Scan for the cell matching the given text and deliver its (x, y) coordinate at center. 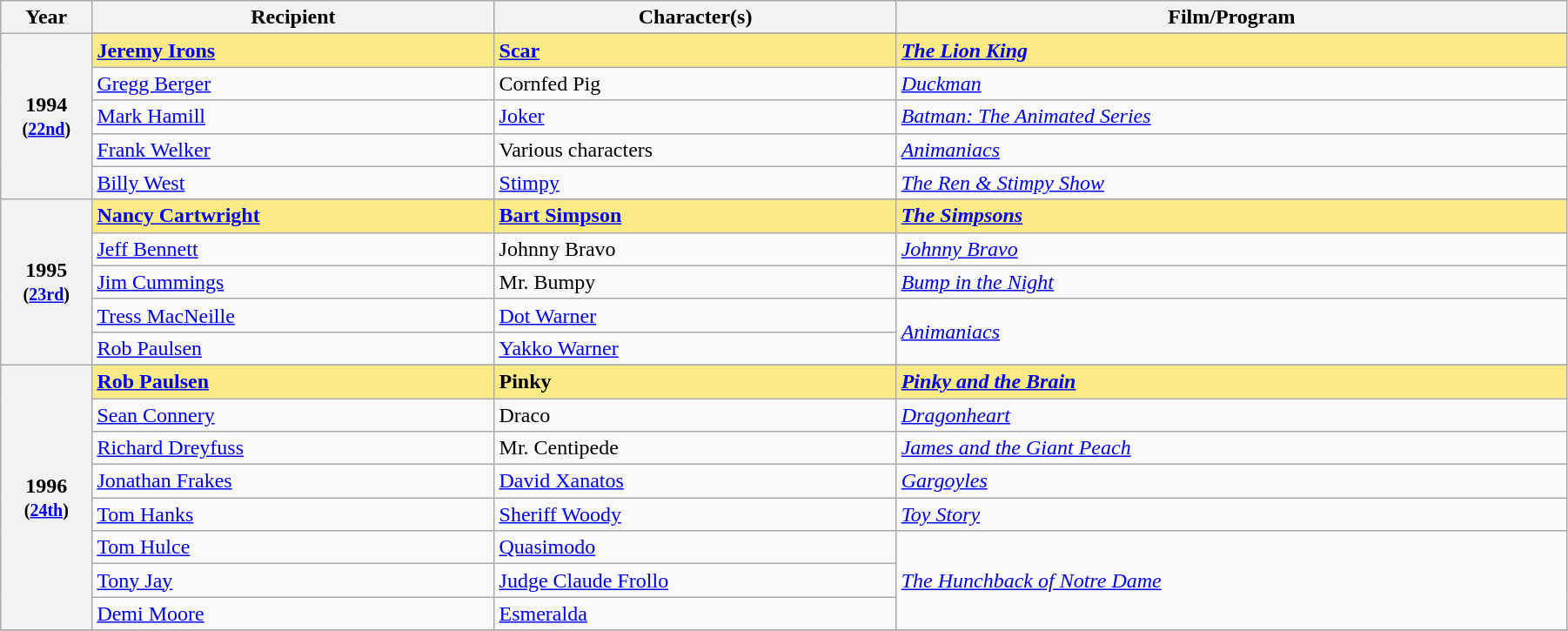
Frank Welker (293, 150)
Dragonheart (1231, 415)
Stimpy (695, 183)
The Hunchback of Notre Dame (1231, 581)
Pinky (695, 381)
Judge Claude Frollo (695, 581)
Joker (695, 117)
Mr. Bumpy (695, 282)
Sean Connery (293, 415)
1994 (22nd) (47, 117)
Dot Warner (695, 315)
Jonathan Frakes (293, 481)
Character(s) (695, 17)
Recipient (293, 17)
Batman: The Animated Series (1231, 117)
Bart Simpson (695, 216)
Jeff Bennett (293, 249)
Duckman (1231, 84)
Tom Hulce (293, 547)
Jim Cummings (293, 282)
Mark Hamill (293, 117)
Tony Jay (293, 581)
Mr. Centipede (695, 448)
Sheriff Woody (695, 514)
Year (47, 17)
Billy West (293, 183)
Esmeralda (695, 614)
Demi Moore (293, 614)
The Simpsons (1231, 216)
Gregg Berger (293, 84)
1995 (23rd) (47, 282)
James and the Giant Peach (1231, 448)
Richard Dreyfuss (293, 448)
Nancy Cartwright (293, 216)
Various characters (695, 150)
Film/Program (1231, 17)
The Ren & Stimpy Show (1231, 183)
The Lion King (1231, 50)
Bump in the Night (1231, 282)
Toy Story (1231, 514)
Tom Hanks (293, 514)
Tress MacNeille (293, 315)
Gargoyles (1231, 481)
1996 (24th) (47, 497)
Quasimodo (695, 547)
Draco (695, 415)
Jeremy Irons (293, 50)
Yakko Warner (695, 348)
Scar (695, 50)
Cornfed Pig (695, 84)
David Xanatos (695, 481)
Pinky and the Brain (1231, 381)
